Find where the given text appears and provide that cell's center as (X, Y) coordinate. 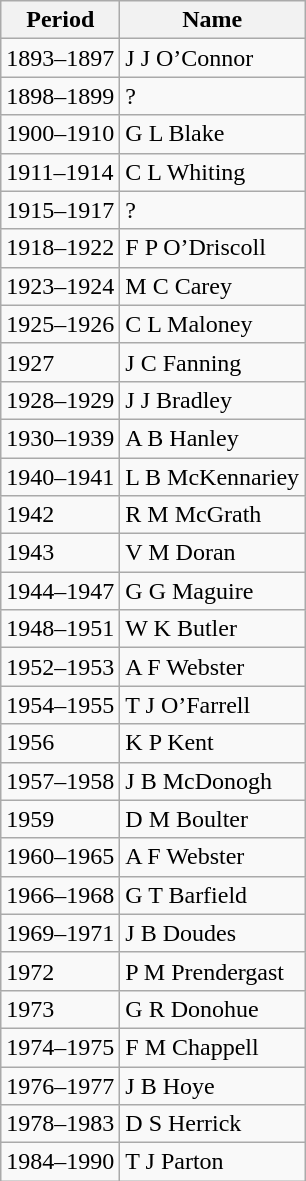
1973 (60, 1009)
A B Hanley (212, 438)
1984–1990 (60, 1162)
T J Parton (212, 1162)
1925–1926 (60, 324)
L B McKennariey (212, 477)
1898–1899 (60, 96)
1969–1971 (60, 933)
P M Prendergast (212, 971)
1915–1917 (60, 210)
J C Fanning (212, 362)
M C Carey (212, 286)
1956 (60, 743)
G T Barfield (212, 895)
1927 (60, 362)
1928–1929 (60, 400)
1957–1958 (60, 781)
1976–1977 (60, 1085)
R M McGrath (212, 515)
G G Maguire (212, 591)
1966–1968 (60, 895)
1959 (60, 819)
J J Bradley (212, 400)
J B Doudes (212, 933)
C L Whiting (212, 172)
K P Kent (212, 743)
1952–1953 (60, 667)
F M Chappell (212, 1047)
1978–1983 (60, 1124)
G R Donohue (212, 1009)
1954–1955 (60, 705)
1974–1975 (60, 1047)
1893–1897 (60, 58)
Period (60, 20)
1943 (60, 553)
1972 (60, 971)
J B Hoye (212, 1085)
V M Doran (212, 553)
T J O’Farrell (212, 705)
1948–1951 (60, 629)
D S Herrick (212, 1124)
1900–1910 (60, 134)
1942 (60, 515)
1911–1914 (60, 172)
D M Boulter (212, 819)
J B McDonogh (212, 781)
J J O’Connor (212, 58)
C L Maloney (212, 324)
1923–1924 (60, 286)
G L Blake (212, 134)
1940–1941 (60, 477)
1944–1947 (60, 591)
W K Butler (212, 629)
F P O’Driscoll (212, 248)
1930–1939 (60, 438)
Name (212, 20)
1918–1922 (60, 248)
1960–1965 (60, 857)
